Return [X, Y] of the center of cell containing provided text 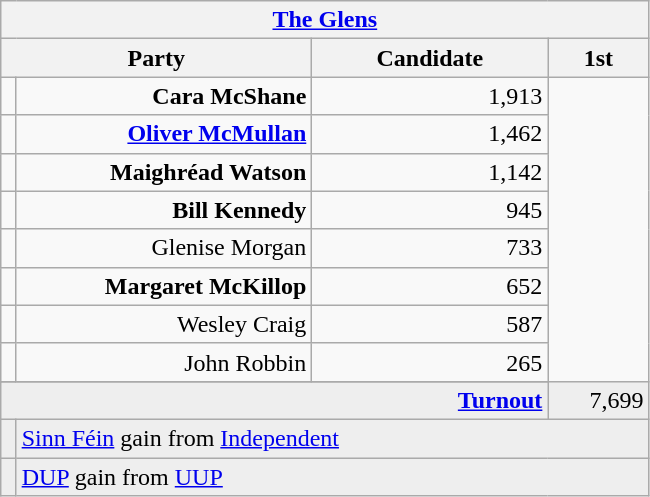
265 [430, 362]
Candidate [430, 58]
The Glens [325, 20]
Wesley Craig [164, 324]
1,913 [430, 96]
Turnout [274, 400]
587 [430, 324]
1st [598, 58]
652 [430, 286]
7,699 [598, 400]
733 [430, 248]
Bill Kennedy [164, 210]
Sinn Féin gain from Independent [332, 438]
DUP gain from UUP [332, 477]
Glenise Morgan [164, 248]
John Robbin [164, 362]
Party [156, 58]
Maighréad Watson [164, 172]
1,462 [430, 134]
Margaret McKillop [164, 286]
Oliver McMullan [164, 134]
Cara McShane [164, 96]
945 [430, 210]
1,142 [430, 172]
